For the text-containing cell, return its midpoint in [x, y] coordinate format. 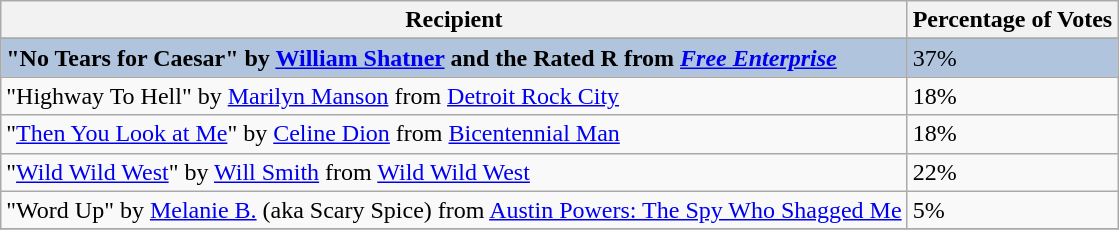
37% [1012, 58]
"Highway To Hell" by Marilyn Manson from Detroit Rock City [454, 96]
5% [1012, 210]
"Wild Wild West" by Will Smith from Wild Wild West [454, 172]
"Word Up" by Melanie B. (aka Scary Spice) from Austin Powers: The Spy Who Shagged Me [454, 210]
"Then You Look at Me" by Celine Dion from Bicentennial Man [454, 134]
Percentage of Votes [1012, 20]
Recipient [454, 20]
22% [1012, 172]
"No Tears for Caesar" by William Shatner and the Rated R from Free Enterprise [454, 58]
